Search for the cell housing the specified text and yield its [X, Y] center coordinate. 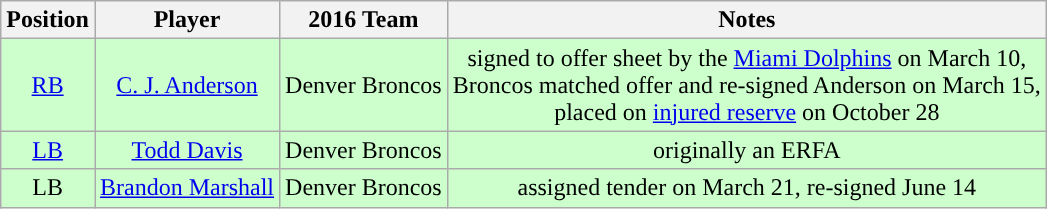
2016 Team [364, 20]
Todd Davis [186, 150]
Notes [746, 20]
Player [186, 20]
Brandon Marshall [186, 188]
RB [48, 85]
C. J. Anderson [186, 85]
assigned tender on March 21, re-signed June 14 [746, 188]
originally an ERFA [746, 150]
Position [48, 20]
